Pinpoint the cell where the given text exists, returning its (x, y) midpoint coordinate. 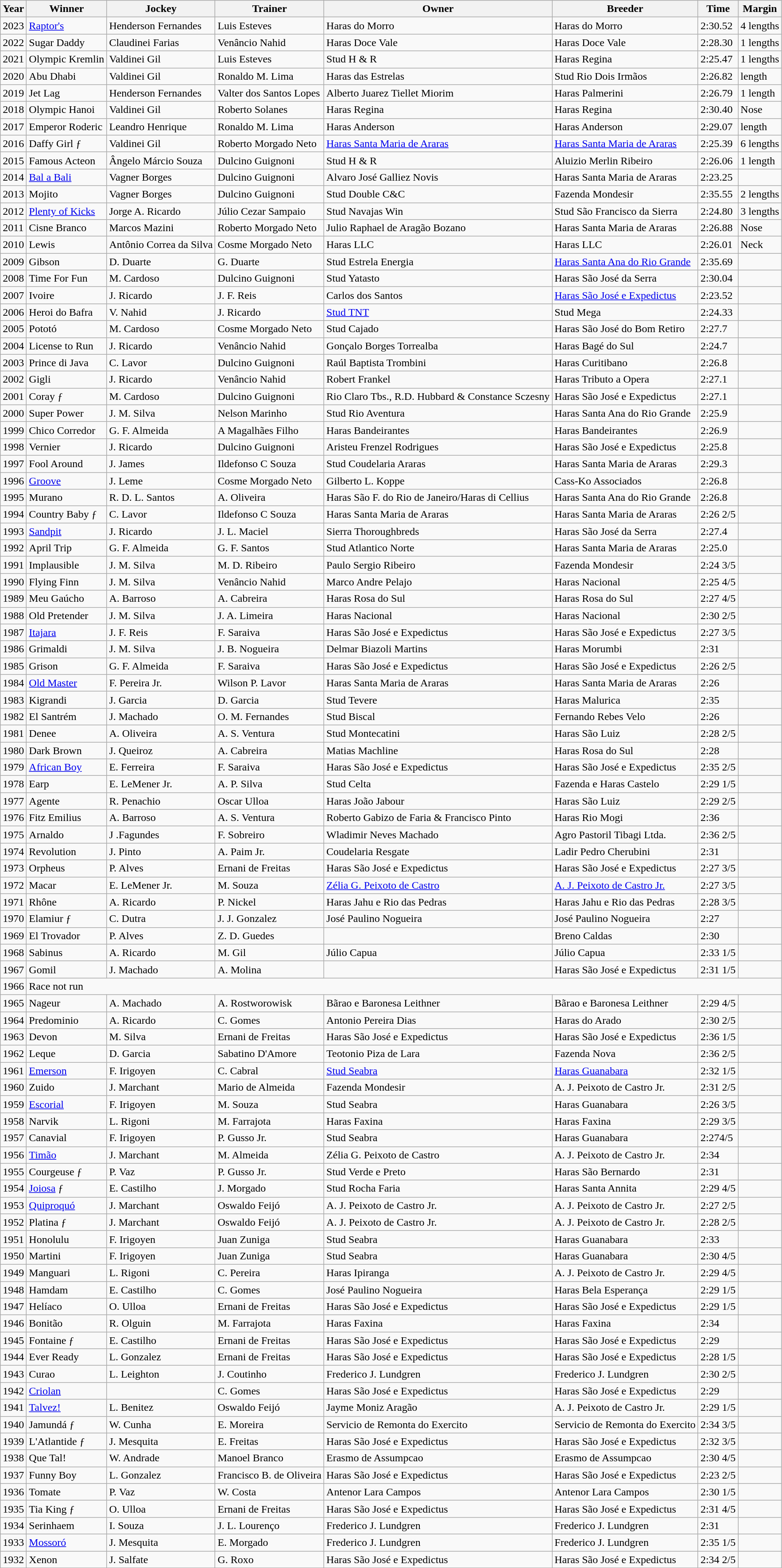
2:24.7 (718, 346)
C. Cabral (270, 1071)
2:30.52 (718, 26)
Carlos dos Santos (438, 295)
Hamdam (66, 1290)
Chico Corredor (66, 430)
1955 (13, 1172)
2:23 2/5 (718, 1475)
License to Run (66, 346)
2:25.8 (718, 447)
Stud Rio Aventura (438, 413)
L. Leighton (161, 1374)
A. Paim Jr. (270, 852)
Leandro Henrique (161, 127)
Francisco B. de Oliveira (270, 1475)
Jet Lag (66, 93)
2:274/5 (718, 1138)
1934 (13, 1525)
2:36 (718, 818)
Time For Fun (66, 279)
Agro Pastoril Tibagi Ltda. (625, 835)
Winner (66, 9)
Bal a Bali (66, 177)
A. Rostworowisk (270, 1003)
L'Atlantide ƒ (66, 1441)
Haras São José do Bom Retiro (625, 329)
1998 (13, 447)
Helíaco (66, 1307)
M. Gil (270, 952)
Super Power (66, 413)
1985 (13, 666)
Haras do Arado (625, 1020)
Z. D. Guedes (270, 936)
D. Duarte (161, 262)
Ladir Pedro Cherubini (625, 852)
1973 (13, 868)
1993 (13, 531)
2:35 1/5 (718, 1542)
Trainer (270, 9)
Race not run (404, 986)
Haras Rio Mogi (625, 818)
Year (13, 9)
Criolan (66, 1391)
Stud Navajas Win (438, 211)
Robert Frankel (438, 379)
2:25.47 (718, 59)
El Trovador (66, 936)
1995 (13, 498)
2:23.25 (718, 177)
2:28 1/5 (718, 1357)
Delmar Biazoli Martins (438, 649)
Serinhaem (66, 1525)
Stud Coudelaria Araras (438, 464)
1946 (13, 1324)
Grimaldi (66, 649)
Stud Atlantico Norte (438, 548)
Kigrandi (66, 700)
1962 (13, 1054)
Haras Curitibano (625, 363)
J. Morgado (270, 1189)
Antônio Correa da Silva (161, 245)
Manguari (66, 1273)
Leque (66, 1054)
Haras João Jabour (438, 801)
Haras Bela Esperança (625, 1290)
Coudelaria Resgate (438, 852)
1961 (13, 1071)
2:26.88 (718, 228)
1954 (13, 1189)
2:25.39 (718, 143)
2:27 (718, 919)
2:27.4 (718, 531)
1987 (13, 632)
2011 (13, 228)
Stud TNT (438, 312)
Tomate (66, 1492)
M. Almeida (270, 1155)
1960 (13, 1088)
Dark Brown (66, 751)
Cisne Branco (66, 228)
E. Ferreira (161, 767)
Platina ƒ (66, 1222)
Neck (760, 245)
Wladimir Neves Machado (438, 835)
Wilson P. Lavor (270, 683)
Daffy Girl ƒ (66, 143)
Olympic Hanoi (66, 110)
Courgeuse ƒ (66, 1172)
Stud Double C&C (438, 194)
Escorial (66, 1104)
Aluizio Merlin Ribeiro (625, 160)
1971 (13, 902)
Haras Bagé do Sul (625, 346)
2:29.07 (718, 127)
Sabatino D'Amore (270, 1054)
Haras Malurica (625, 700)
1965 (13, 1003)
Stud Mega (625, 312)
Haras Ipiranga (438, 1273)
2:26.9 (718, 430)
Fazenda e Haras Castelo (625, 784)
Murano (66, 498)
2 lengths (760, 194)
Grison (66, 666)
2023 (13, 26)
2:31 4/5 (718, 1509)
1948 (13, 1290)
2019 (13, 93)
El Santrém (66, 716)
Implausible (66, 565)
2:26.82 (718, 76)
2:24.80 (718, 211)
2018 (13, 110)
Julio Raphael de Aragão Bozano (438, 228)
J. B. Nogueira (270, 649)
Agente (66, 801)
2:26.01 (718, 245)
C. Dutra (161, 919)
Funny Boy (66, 1475)
Owner (438, 9)
Country Baby ƒ (66, 515)
L. Benitez (161, 1408)
Que Tal! (66, 1458)
Margin (760, 9)
Time (718, 9)
Xenon (66, 1559)
1980 (13, 751)
2006 (13, 312)
1992 (13, 548)
Matias Machline (438, 751)
Prince di Java (66, 363)
1975 (13, 835)
J. Garcia (161, 700)
2:25.0 (718, 548)
G. Roxo (270, 1559)
4 lengths (760, 26)
2000 (13, 413)
2013 (13, 194)
Olympic Kremlin (66, 59)
2:30 (718, 936)
Honolulu (66, 1239)
W. Costa (270, 1492)
2014 (13, 177)
Orpheus (66, 868)
1979 (13, 767)
2:35.69 (718, 262)
Breeder (625, 9)
1976 (13, 818)
Gomil (66, 969)
1951 (13, 1239)
2007 (13, 295)
Timão (66, 1155)
Vernier (66, 447)
Manoel Branco (270, 1458)
1977 (13, 801)
1983 (13, 700)
Fool Around (66, 464)
2:36 1/5 (718, 1037)
2:23.52 (718, 295)
V. Nahid (161, 312)
Jayme Moniz Aragão (438, 1408)
2012 (13, 211)
Raúl Baptista Trombini (438, 363)
Lewis (66, 245)
2:33 (718, 1239)
Haras Palmerini (625, 93)
Old Pretender (66, 616)
African Boy (66, 767)
2:28 3/5 (718, 902)
1944 (13, 1357)
1978 (13, 784)
1950 (13, 1256)
1943 (13, 1374)
1956 (13, 1155)
Stud Verde e Preto (438, 1172)
1994 (13, 515)
1957 (13, 1138)
Macar (66, 885)
1952 (13, 1222)
Ivoire (66, 295)
Mossoró (66, 1542)
2:31 1/5 (718, 969)
Sabinus (66, 952)
J. J. Gonzalez (270, 919)
Pototó (66, 329)
Meu Gaúcho (66, 599)
R. D. L. Santos (161, 498)
1936 (13, 1492)
J. James (161, 464)
1958 (13, 1121)
Fitz Emilius (66, 818)
F. Sobreiro (270, 835)
Emperor Roderic (66, 127)
1938 (13, 1458)
2:27 2/5 (718, 1205)
Fazenda Nova (625, 1054)
P. Nickel (270, 902)
Fontaine ƒ (66, 1340)
M. Silva (161, 1037)
Bonitão (66, 1324)
2:27.7 (718, 329)
J. Pinto (161, 852)
1974 (13, 852)
Haras São Bernardo (625, 1172)
1990 (13, 582)
J. Coutinho (270, 1374)
2:31 2/5 (718, 1088)
Plenty of Kicks (66, 211)
G. F. Santos (270, 548)
2:34 3/5 (718, 1425)
J. L. Lourenço (270, 1525)
Stud Montecatini (438, 733)
2:29 3/5 (718, 1121)
Martini (66, 1256)
Flying Finn (66, 582)
1991 (13, 565)
Valter dos Santos Lopes (270, 93)
2001 (13, 396)
1968 (13, 952)
C. Pereira (270, 1273)
Oscar Ulloa (270, 801)
2:24 3/5 (718, 565)
Ângelo Márcio Souza (161, 160)
Itajara (66, 632)
Talvez! (66, 1408)
Jorge A. Ricardo (161, 211)
2003 (13, 363)
1969 (13, 936)
Haras São F. do Rio de Janeiro/Haras di Cellius (438, 498)
1986 (13, 649)
Quiproquó (66, 1205)
F. Pereira Jr. (161, 683)
2009 (13, 262)
W. Andrade (161, 1458)
Paulo Sergio Ribeiro (438, 565)
Old Master (66, 683)
1984 (13, 683)
Roberto Gabizo de Faria & Francisco Pinto (438, 818)
2:35 (718, 700)
Earp (66, 784)
2:32 1/5 (718, 1071)
Sierra Thoroughbreds (438, 531)
2:25.9 (718, 413)
Raptor's (66, 26)
1988 (13, 616)
Jockey (161, 9)
A. P. Silva (270, 784)
Revolution (66, 852)
2004 (13, 346)
2:28.30 (718, 43)
G. Duarte (270, 262)
Antonio Pereira Dias (438, 1020)
Ever Ready (66, 1357)
Stud Rocha Faria (438, 1189)
Marcos Mazini (161, 228)
2:30.04 (718, 279)
1933 (13, 1542)
Gilberto L. Koppe (438, 480)
2:29 2/5 (718, 801)
Stud Yatasto (438, 279)
Haras Tributo a Opera (625, 379)
Mojito (66, 194)
E. Morgado (270, 1542)
M. D. Ribeiro (270, 565)
Teotonio Piza de Lara (438, 1054)
Heroi do Bafra (66, 312)
Claudinei Farias (161, 43)
Haras Morumbi (625, 649)
R. Penachio (161, 801)
Stud Cajado (438, 329)
Fernando Rebes Velo (625, 716)
Alvaro José Galliez Novis (438, 177)
Elamiur ƒ (66, 919)
2002 (13, 379)
J .Fagundes (161, 835)
Stud Estrela Energia (438, 262)
E. Freitas (270, 1441)
Coray ƒ (66, 396)
1949 (13, 1273)
J. Queiroz (161, 751)
Haras das Estrelas (438, 76)
Stud Rio Dois Irmãos (625, 76)
1937 (13, 1475)
2:35 2/5 (718, 767)
A. Molina (270, 969)
2022 (13, 43)
2017 (13, 127)
1970 (13, 919)
2:26.79 (718, 93)
Rhône (66, 902)
1939 (13, 1441)
J. Leme (161, 480)
2:28 (718, 751)
Groove (66, 480)
1996 (13, 480)
Stud Biscal (438, 716)
Nageur (66, 1003)
Cass-Ko Associados (625, 480)
1935 (13, 1509)
Famous Acteon (66, 160)
Arnaldo (66, 835)
1941 (13, 1408)
Rio Claro Tbs., R.D. Hubbard & Constance Sczesny (438, 396)
1942 (13, 1391)
Marco Andre Pelajo (438, 582)
1945 (13, 1340)
Sandpit (66, 531)
1959 (13, 1104)
2:29.3 (718, 464)
1997 (13, 464)
2:34 2/5 (718, 1559)
E. Moreira (270, 1425)
1999 (13, 430)
Denee (66, 733)
1989 (13, 599)
Aristeu Frenzel Rodrigues (438, 447)
Sugar Daddy (66, 43)
Devon (66, 1037)
Gibson (66, 262)
Breno Caldas (625, 936)
2:30 1/5 (718, 1492)
A Magalhães Filho (270, 430)
2:24.33 (718, 312)
Alberto Juarez Tiellet Miorim (438, 93)
Gonçalo Borges Torrealba (438, 346)
6 lengths (760, 143)
3 lengths (760, 211)
2:30.40 (718, 110)
Roberto Solanes (270, 110)
J. A. Limeira (270, 616)
A. Machado (161, 1003)
Narvik (66, 1121)
Abu Dhabi (66, 76)
1964 (13, 1020)
Stud São Francisco da Sierra (625, 211)
J. L. Maciel (270, 531)
R. Olguin (161, 1324)
April Trip (66, 548)
1982 (13, 716)
2:33 1/5 (718, 952)
2:35.55 (718, 194)
Emerson (66, 1071)
Haras Santa Annita (625, 1189)
Stud Tevere (438, 700)
Tia King ƒ (66, 1509)
1972 (13, 885)
1932 (13, 1559)
2:32 3/5 (718, 1441)
2:26 3/5 (718, 1104)
2010 (13, 245)
O. M. Fernandes (270, 716)
Joiosa ƒ (66, 1189)
J. Salfate (161, 1559)
Júlio Cezar Sampaio (270, 211)
W. Cunha (161, 1425)
2:25 4/5 (718, 582)
2008 (13, 279)
I. Souza (161, 1525)
Curao (66, 1374)
Jamundá ƒ (66, 1425)
2021 (13, 59)
Nelson Marinho (270, 413)
1940 (13, 1425)
2:27 4/5 (718, 599)
1966 (13, 986)
Gigli (66, 379)
1947 (13, 1307)
Stud Celta (438, 784)
1953 (13, 1205)
1963 (13, 1037)
2020 (13, 76)
2:26.06 (718, 160)
Mario de Almeida (270, 1088)
Predominio (66, 1020)
2015 (13, 160)
1981 (13, 733)
1967 (13, 969)
Zuido (66, 1088)
Canavial (66, 1138)
2016 (13, 143)
2005 (13, 329)
